Pinpoint the cell where the given text exists, returning its (x, y) midpoint coordinate. 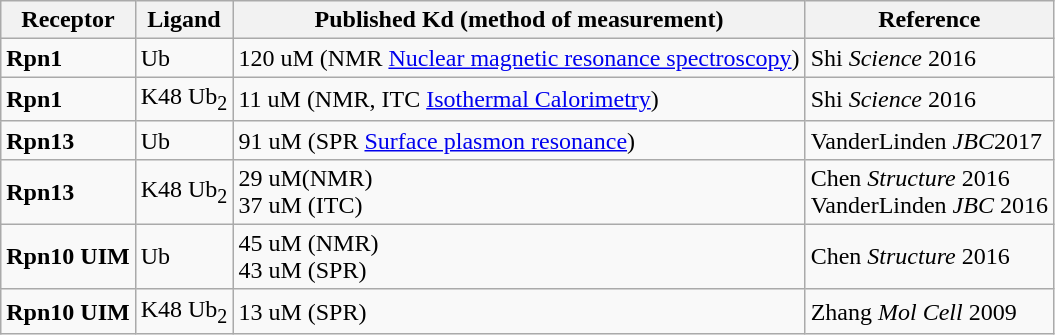
Ligand (184, 20)
VanderLinden JBC2017 (929, 140)
13 uM (SPR) (519, 311)
Zhang Mol Cell 2009 (929, 311)
Chen Structure 2016 (929, 256)
29 uM(NMR)37 uM (ITC) (519, 192)
91 uM (SPR Surface plasmon resonance) (519, 140)
Published Kd (method of measurement) (519, 20)
11 uM (NMR, ITC Isothermal Calorimetry) (519, 99)
Chen Structure 2016VanderLinden JBC 2016 (929, 192)
120 uM (NMR Nuclear magnetic resonance spectroscopy) (519, 58)
Receptor (68, 20)
Reference (929, 20)
45 uM (NMR)43 uM (SPR) (519, 256)
